Determine the (X, Y) coordinate at the center of the cell enclosing the given text.  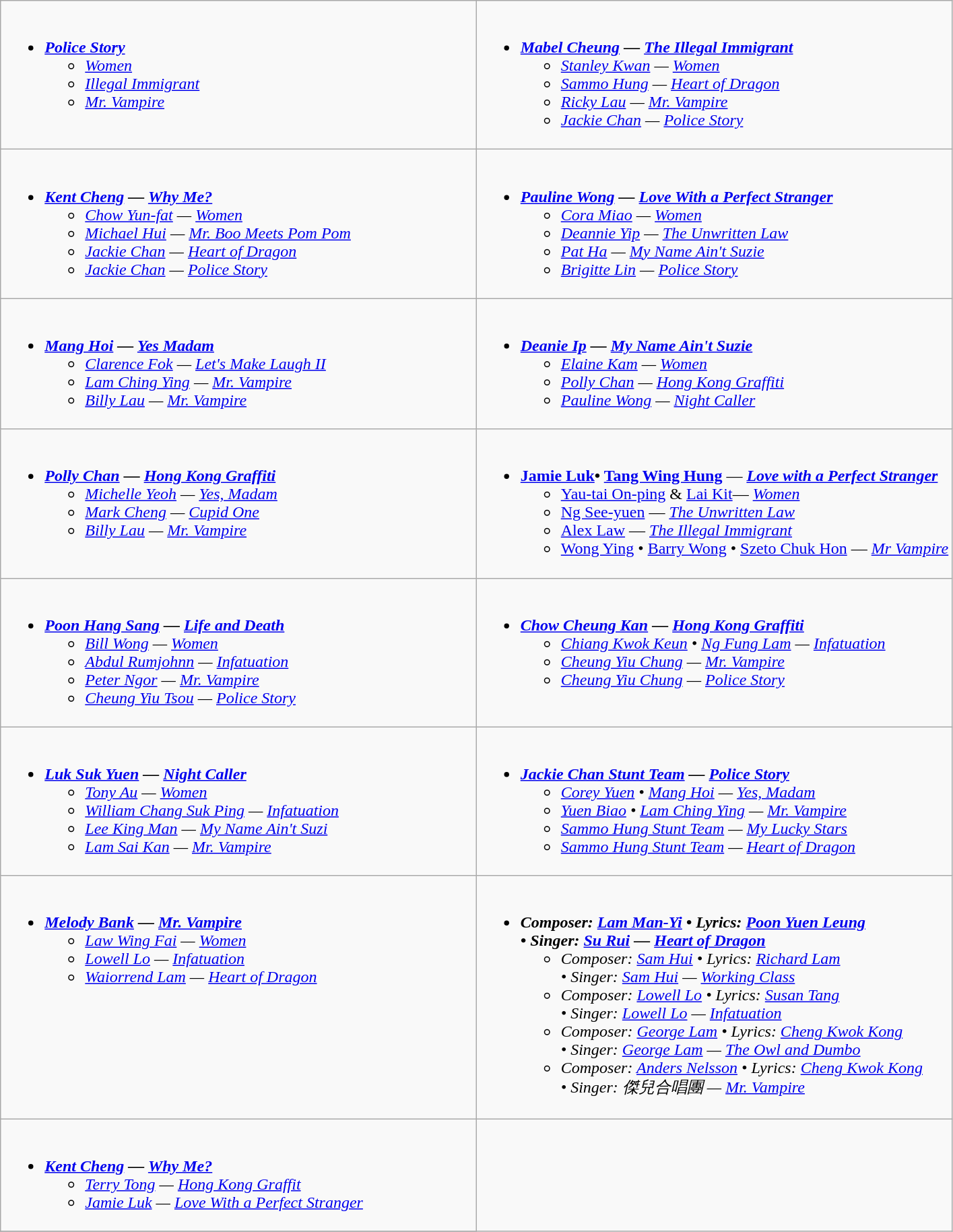
Mabel Cheung — The Illegal ImmigrantStanley Kwan — WomenSammo Hung — Heart of DragonRicky Lau — Mr. VampireJackie Chan — Police Story (714, 75)
Pauline Wong — Love With a Perfect StrangerCora Miao — WomenDeannie Yip — The Unwritten LawPat Ha — My Name Ain't SuzieBrigitte Lin — Police Story (714, 224)
Melody Bank — Mr. VampireLaw Wing Fai — WomenLowell Lo — InfatuationWaiorrend Lam — Heart of Dragon (238, 997)
Polly Chan — Hong Kong GraffitiMichelle Yeoh — Yes, MadamMark Cheng — Cupid OneBilly Lau — Mr. Vampire (238, 504)
Luk Suk Yuen — Night CallerTony Au — WomenWilliam Chang Suk Ping — InfatuationLee King Man — My Name Ain't SuziLam Sai Kan — Mr. Vampire (238, 802)
Kent Cheng — Why Me?Chow Yun-fat — WomenMichael Hui — Mr. Boo Meets Pom PomJackie Chan — Heart of DragonJackie Chan — Police Story (238, 224)
Chow Cheung Kan — Hong Kong GraffitiChiang Kwok Keun • Ng Fung Lam — InfatuationCheung Yiu Chung — Mr. VampireCheung Yiu Chung — Police Story (714, 652)
Kent Cheng — Why Me?Terry Tong — Hong Kong GraffitJamie Luk — Love With a Perfect Stranger (238, 1175)
Police StoryWomenIllegal ImmigrantMr. Vampire (238, 75)
Mang Hoi — Yes MadamClarence Fok — Let's Make Laugh IILam Ching Ying — Mr. VampireBilly Lau — Mr. Vampire (238, 364)
Poon Hang Sang — Life and DeathBill Wong — WomenAbdul Rumjohnn — InfatuationPeter Ngor — Mr. VampireCheung Yiu Tsou — Police Story (238, 652)
Deanie Ip — My Name Ain't SuzieElaine Kam — WomenPolly Chan — Hong Kong GraffitiPauline Wong — Night Caller (714, 364)
